Provide the (x, y) coordinate of the cell's center where the given text is located.  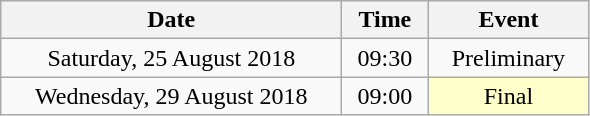
09:30 (385, 58)
Time (385, 20)
Event (508, 20)
Wednesday, 29 August 2018 (172, 96)
Date (172, 20)
09:00 (385, 96)
Saturday, 25 August 2018 (172, 58)
Final (508, 96)
Preliminary (508, 58)
